For the text-containing cell, return its midpoint in (X, Y) coordinate format. 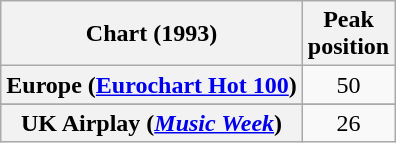
Chart (1993) (152, 34)
26 (348, 123)
UK Airplay (Music Week) (152, 123)
50 (348, 85)
Europe (Eurochart Hot 100) (152, 85)
Peakposition (348, 34)
